Determine the (X, Y) coordinate at the center of the cell enclosing the given text.  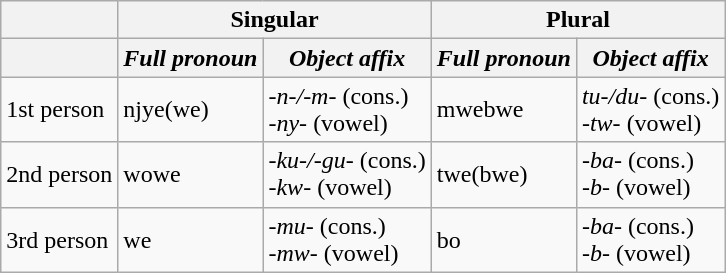
2nd person (60, 174)
we (190, 240)
3rd person (60, 240)
njye(we) (190, 110)
Singular (274, 20)
twe(bwe) (504, 174)
-mu- (cons.)-mw- (vowel) (347, 240)
mwebwe (504, 110)
1st person (60, 110)
bo (504, 240)
-ku-/-gu- (cons.)-kw- (vowel) (347, 174)
Plural (578, 20)
tu-/du- (cons.)-tw- (vowel) (650, 110)
wowe (190, 174)
-n-/-m- (cons.)-ny- (vowel) (347, 110)
